Return the [X, Y] coordinate for the center point of the cell that contains the specified text.  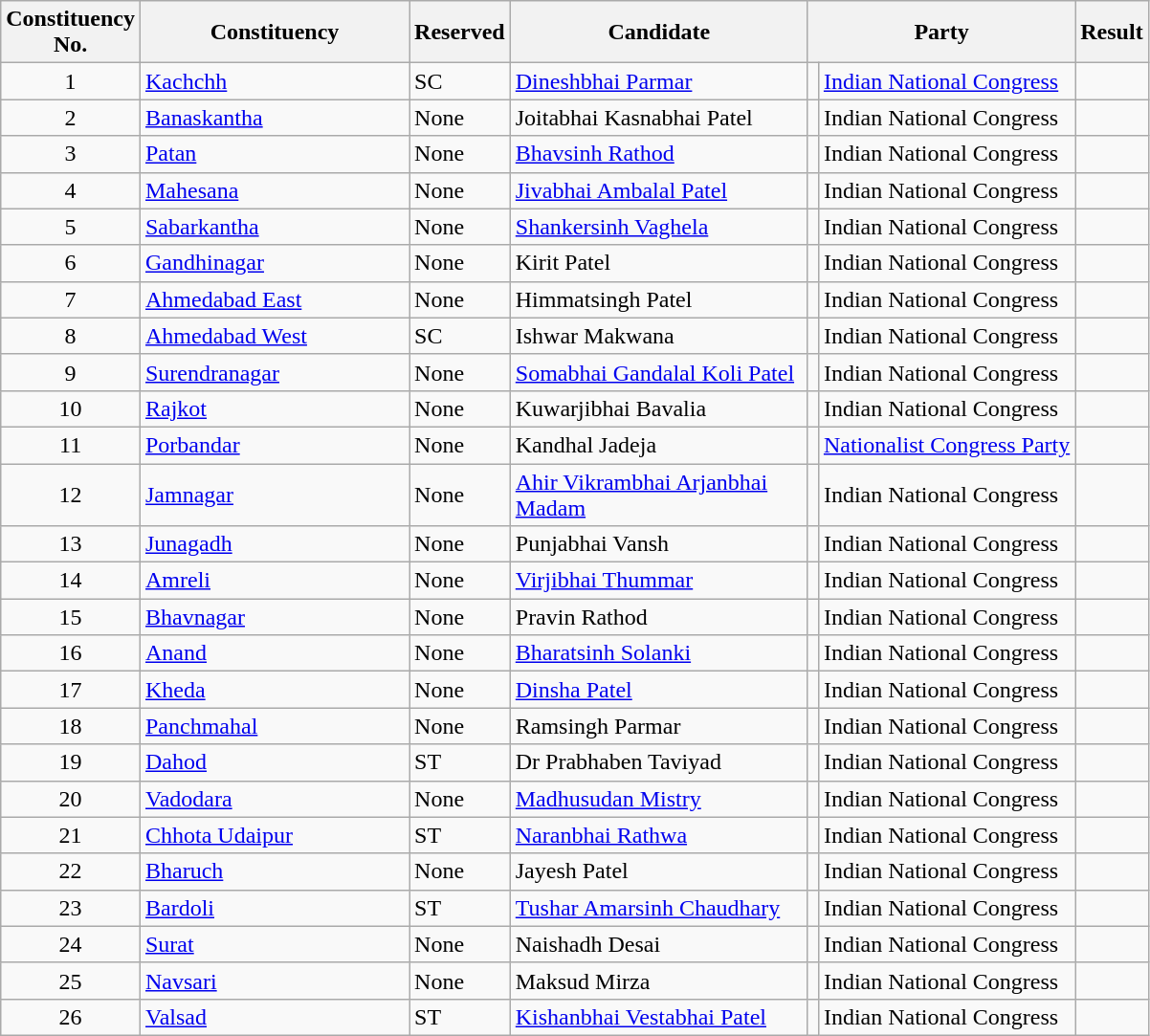
20 [71, 799]
Constituency No. [71, 33]
1 [71, 81]
Ishwar Makwana [658, 336]
Tushar Amarsinh Chaudhary [658, 908]
2 [71, 118]
Mahesana [274, 190]
Kirit Patel [658, 263]
Joitabhai Kasnabhai Patel [658, 118]
15 [71, 617]
7 [71, 299]
Shankersinh Vaghela [658, 227]
17 [71, 690]
Himmatsingh Patel [658, 299]
Anand [274, 653]
Pravin Rathod [658, 617]
Surat [274, 944]
Vadodara [274, 799]
Somabhai Gandalal Koli Patel [658, 372]
Bharuch [274, 871]
Bhavsinh Rathod [658, 154]
10 [71, 408]
14 [71, 581]
Party [941, 33]
Amreli [274, 581]
Porbandar [274, 445]
Panchmahal [274, 726]
Virjibhai Thummar [658, 581]
Nationalist Congress Party [946, 445]
Reserved [460, 33]
Dahod [274, 762]
26 [71, 1017]
Madhusudan Mistry [658, 799]
Ramsingh Parmar [658, 726]
Result [1112, 33]
Bhavnagar [274, 617]
4 [71, 190]
Constituency [274, 33]
Jivabhai Ambalal Patel [658, 190]
24 [71, 944]
Kachchh [274, 81]
Dinsha Patel [658, 690]
Sabarkantha [274, 227]
Candidate [658, 33]
Kuwarjibhai Bavalia [658, 408]
22 [71, 871]
Kishanbhai Vestabhai Patel [658, 1017]
Rajkot [274, 408]
Jayesh Patel [658, 871]
Punjabhai Vansh [658, 544]
Junagadh [274, 544]
Kheda [274, 690]
Kandhal Jadeja [658, 445]
Bardoli [274, 908]
Jamnagar [274, 494]
Chhota Udaipur [274, 835]
9 [71, 372]
11 [71, 445]
Naishadh Desai [658, 944]
Valsad [274, 1017]
Surendranagar [274, 372]
Dr Prabhaben Taviyad [658, 762]
16 [71, 653]
Patan [274, 154]
13 [71, 544]
Ahir Vikrambhai Arjanbhai Madam [658, 494]
23 [71, 908]
21 [71, 835]
Maksud Mirza [658, 981]
6 [71, 263]
Naranbhai Rathwa [658, 835]
3 [71, 154]
Dineshbhai Parmar [658, 81]
5 [71, 227]
Ahmedabad East [274, 299]
18 [71, 726]
12 [71, 494]
Navsari [274, 981]
8 [71, 336]
Bharatsinh Solanki [658, 653]
Gandhinagar [274, 263]
Banaskantha [274, 118]
Ahmedabad West [274, 336]
19 [71, 762]
25 [71, 981]
